Identify which cell holds the provided text, then report its (x, y) central coordinate. 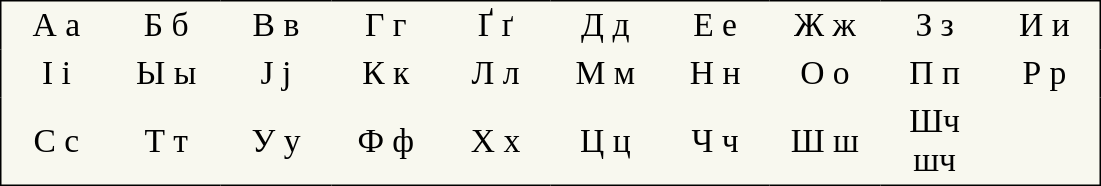
Ж ж (825, 26)
Шч шч (935, 142)
М м (605, 74)
С с (56, 142)
Е е (715, 26)
У у (276, 142)
Н н (715, 74)
Л л (496, 74)
А а (56, 26)
Ы ы (166, 74)
Х х (496, 142)
Д д (605, 26)
Ф ф (386, 142)
Р р (1046, 74)
И и (1046, 26)
К к (386, 74)
Ґ ґ (496, 26)
В в (276, 26)
Ц ц (605, 142)
Ч ч (715, 142)
Ј ј (276, 74)
О о (825, 74)
Г г (386, 26)
П п (935, 74)
З з (935, 26)
Б б (166, 26)
І і (56, 74)
Т т (166, 142)
Ш ш (825, 142)
